Detect which cell encompasses the target text, then output its [X, Y] center coordinate. 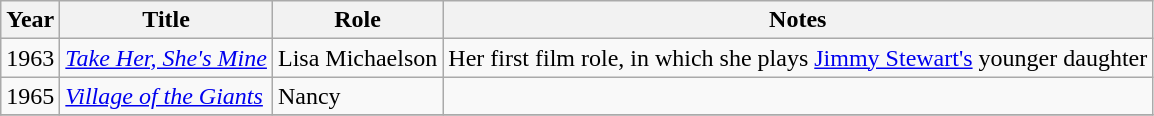
Nancy [357, 96]
Notes [798, 20]
1965 [30, 96]
Year [30, 20]
1963 [30, 58]
Title [166, 20]
Her first film role, in which she plays Jimmy Stewart's younger daughter [798, 58]
Role [357, 20]
Take Her, She's Mine [166, 58]
Lisa Michaelson [357, 58]
Village of the Giants [166, 96]
